Search for the cell housing the specified text and yield its [X, Y] center coordinate. 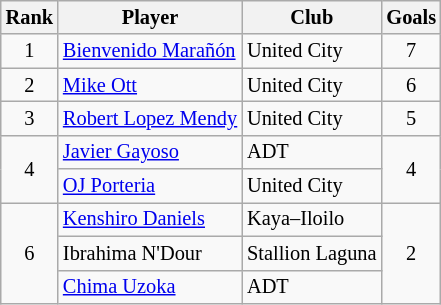
OJ Porteria [150, 186]
Goals [411, 17]
7 [411, 51]
Mike Ott [150, 85]
Stallion Laguna [312, 253]
Robert Lopez Mendy [150, 118]
Chima Uzoka [150, 287]
Kenshiro Daniels [150, 219]
3 [30, 118]
Player [150, 17]
Rank [30, 17]
1 [30, 51]
5 [411, 118]
Kaya–Iloilo [312, 219]
Club [312, 17]
Bienvenido Marañón [150, 51]
Javier Gayoso [150, 152]
Ibrahima N'Dour [150, 253]
